Find where the given text appears and provide that cell's center as [X, Y] coordinate. 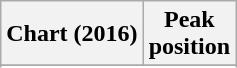
Chart (2016) [72, 34]
Peak position [189, 34]
